Return the (X, Y) coordinate for the center point of the cell that contains the specified text.  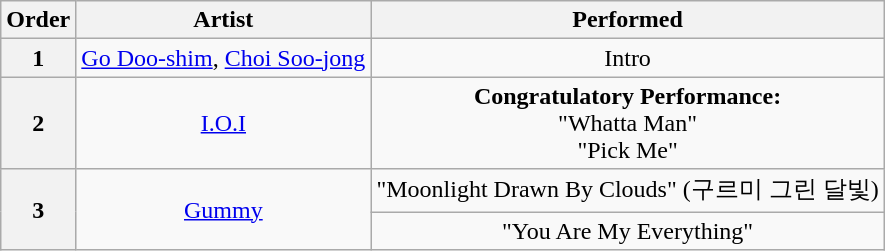
Congratulatory Performance:"Whatta Man""Pick Me" (628, 123)
Artist (224, 20)
"Moonlight Drawn By Clouds" (구르미 그린 달빛) (628, 190)
Go Doo-shim, Choi Soo-jong (224, 58)
2 (38, 123)
Performed (628, 20)
Intro (628, 58)
Gummy (224, 210)
I.O.I (224, 123)
"You Are My Everything" (628, 231)
3 (38, 210)
1 (38, 58)
Order (38, 20)
